Scan for the cell matching the given text and deliver its [x, y] coordinate at center. 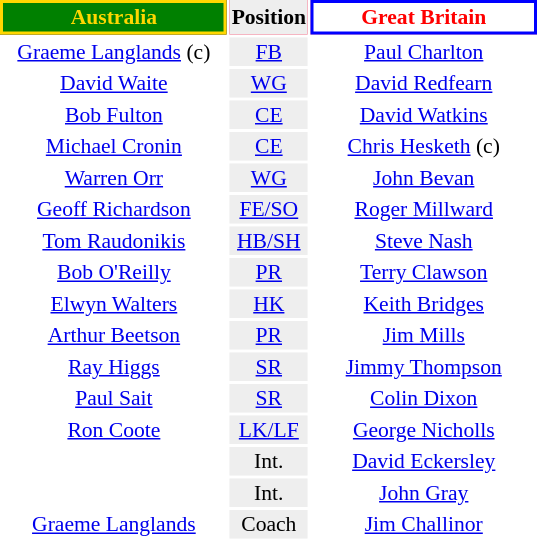
John Gray [423, 492]
Elwyn Walters [114, 304]
David Watkins [423, 114]
Bob Fulton [114, 114]
Paul Sait [114, 398]
Arthur Beetson [114, 335]
Geoff Richardson [114, 209]
Paul Charlton [423, 52]
FB [268, 52]
Graeme Langlands (c) [114, 52]
David Waite [114, 83]
John Bevan [423, 178]
David Redfearn [423, 83]
HB/SH [268, 240]
Michael Cronin [114, 146]
Coach [268, 524]
Jim Mills [423, 335]
Jimmy Thompson [423, 366]
Terry Clawson [423, 272]
Jim Challinor [423, 524]
David Eckersley [423, 461]
Colin Dixon [423, 398]
Graeme Langlands [114, 524]
LK/LF [268, 430]
Roger Millward [423, 209]
Keith Bridges [423, 304]
Position [268, 17]
Ron Coote [114, 430]
Ray Higgs [114, 366]
Bob O'Reilly [114, 272]
Warren Orr [114, 178]
Tom Raudonikis [114, 240]
Chris Hesketh (c) [423, 146]
Steve Nash [423, 240]
George Nicholls [423, 430]
FE/SO [268, 209]
HK [268, 304]
Great Britain [423, 17]
Australia [114, 17]
